From the cell containing the given text, extract its center point as (x, y) coordinate. 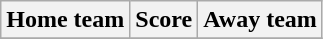
Score (164, 20)
Away team (260, 20)
Home team (66, 20)
